Identify which cell holds the provided text, then report its (X, Y) central coordinate. 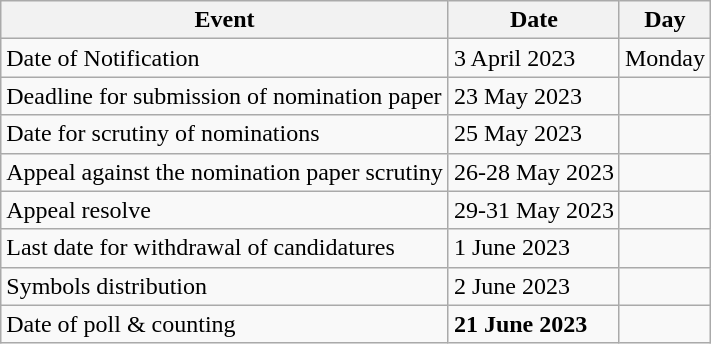
Deadline for submission of nomination paper (225, 96)
Symbols distribution (225, 286)
Date of poll & counting (225, 324)
Last date for withdrawal of candidatures (225, 248)
26-28 May 2023 (534, 172)
1 June 2023 (534, 248)
29-31 May 2023 (534, 210)
23 May 2023 (534, 96)
Event (225, 20)
Day (664, 20)
21 June 2023 (534, 324)
2 June 2023 (534, 286)
3 April 2023 (534, 58)
Date of Notification (225, 58)
Date for scrutiny of nominations (225, 134)
Date (534, 20)
Appeal against the nomination paper scrutiny (225, 172)
25 May 2023 (534, 134)
Appeal resolve (225, 210)
Monday (664, 58)
